Capture the cell that displays the provided text and extract its [x, y] central coordinate. 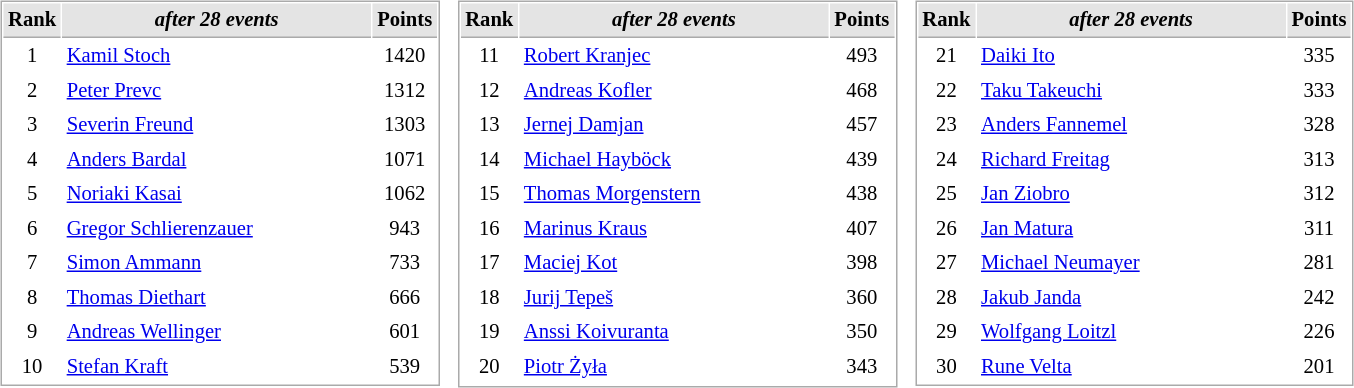
16 [490, 228]
27 [946, 262]
1 [32, 56]
25 [946, 194]
Andreas Kofler [674, 90]
333 [1319, 90]
438 [862, 194]
328 [1319, 124]
14 [490, 160]
Severin Freund [216, 124]
226 [1319, 332]
493 [862, 56]
8 [32, 298]
17 [490, 262]
6 [32, 228]
201 [1319, 366]
343 [862, 366]
Jan Ziobro [1132, 194]
Jernej Damjan [674, 124]
15 [490, 194]
311 [1319, 228]
468 [862, 90]
Michael Hayböck [674, 160]
19 [490, 332]
Marinus Kraus [674, 228]
20 [490, 366]
Kamil Stoch [216, 56]
Stefan Kraft [216, 366]
30 [946, 366]
3 [32, 124]
1062 [405, 194]
Rune Velta [1132, 366]
1303 [405, 124]
12 [490, 90]
281 [1319, 262]
398 [862, 262]
Michael Neumayer [1132, 262]
11 [490, 56]
21 [946, 56]
Thomas Diethart [216, 298]
Noriaki Kasai [216, 194]
350 [862, 332]
Taku Takeuchi [1132, 90]
439 [862, 160]
24 [946, 160]
666 [405, 298]
7 [32, 262]
1312 [405, 90]
360 [862, 298]
Anders Fannemel [1132, 124]
Anders Bardal [216, 160]
Peter Prevc [216, 90]
2 [32, 90]
242 [1319, 298]
Richard Freitag [1132, 160]
5 [32, 194]
Jurij Tepeš [674, 298]
26 [946, 228]
733 [405, 262]
Thomas Morgenstern [674, 194]
9 [32, 332]
Andreas Wellinger [216, 332]
1420 [405, 56]
Maciej Kot [674, 262]
Anssi Koivuranta [674, 332]
28 [946, 298]
943 [405, 228]
312 [1319, 194]
Daiki Ito [1132, 56]
1071 [405, 160]
601 [405, 332]
457 [862, 124]
407 [862, 228]
539 [405, 366]
4 [32, 160]
Piotr Żyła [674, 366]
29 [946, 332]
18 [490, 298]
13 [490, 124]
Wolfgang Loitzl [1132, 332]
313 [1319, 160]
Gregor Schlierenzauer [216, 228]
335 [1319, 56]
10 [32, 366]
22 [946, 90]
Jakub Janda [1132, 298]
Robert Kranjec [674, 56]
Jan Matura [1132, 228]
Simon Ammann [216, 262]
23 [946, 124]
